From the cell containing the given text, extract its center point as (X, Y) coordinate. 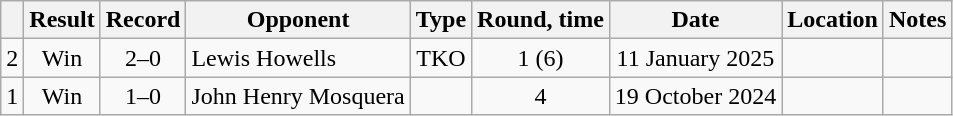
2 (12, 58)
Round, time (541, 20)
Opponent (298, 20)
19 October 2024 (695, 96)
Notes (917, 20)
Record (143, 20)
Result (62, 20)
1 (12, 96)
Type (440, 20)
2–0 (143, 58)
John Henry Mosquera (298, 96)
TKO (440, 58)
11 January 2025 (695, 58)
1 (6) (541, 58)
Location (833, 20)
Lewis Howells (298, 58)
1–0 (143, 96)
Date (695, 20)
4 (541, 96)
